Find where the given text appears and provide that cell's center as (X, Y) coordinate. 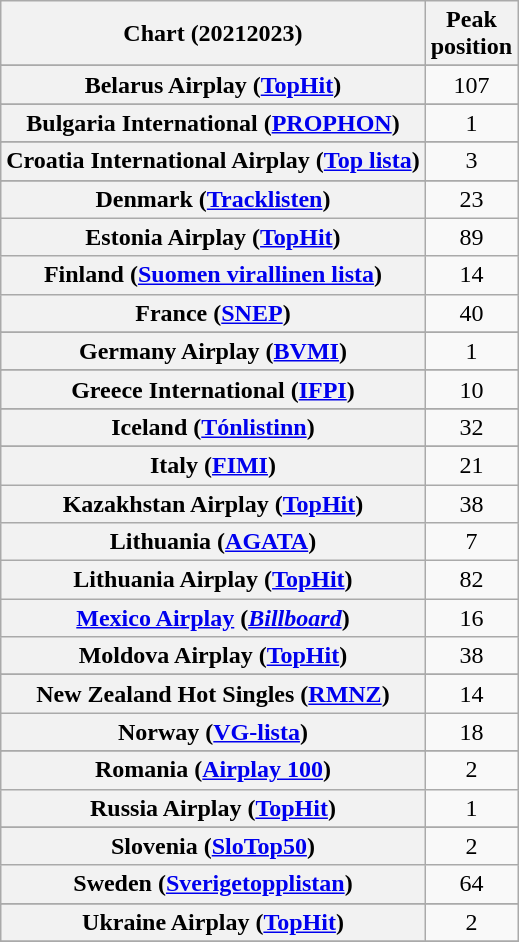
16 (471, 618)
107 (471, 85)
Norway (VG-lista) (213, 732)
Greece International (IFPI) (213, 389)
Denmark (Tracklisten) (213, 199)
Estonia Airplay (TopHit) (213, 237)
Belarus Airplay (TopHit) (213, 85)
Croatia International Airplay (Top lista) (213, 161)
3 (471, 161)
Ukraine Airplay (TopHit) (213, 922)
40 (471, 313)
Lithuania (AGATA) (213, 542)
32 (471, 427)
Germany Airplay (BVMI) (213, 351)
Russia Airplay (TopHit) (213, 808)
21 (471, 465)
7 (471, 542)
Lithuania Airplay (TopHit) (213, 580)
Romania (Airplay 100) (213, 770)
Moldova Airplay (TopHit) (213, 656)
Bulgaria International (PROPHON) (213, 123)
Iceland (Tónlistinn) (213, 427)
18 (471, 732)
Slovenia (SloTop50) (213, 846)
France (SNEP) (213, 313)
64 (471, 884)
82 (471, 580)
Kazakhstan Airplay (TopHit) (213, 503)
89 (471, 237)
New Zealand Hot Singles (RMNZ) (213, 694)
Peakposition (471, 34)
Italy (FIMI) (213, 465)
Chart (20212023) (213, 34)
Sweden (Sverigetopplistan) (213, 884)
Finland (Suomen virallinen lista) (213, 275)
23 (471, 199)
10 (471, 389)
Mexico Airplay (Billboard) (213, 618)
